Determine the [x, y] coordinate at the center of the cell enclosing the given text.  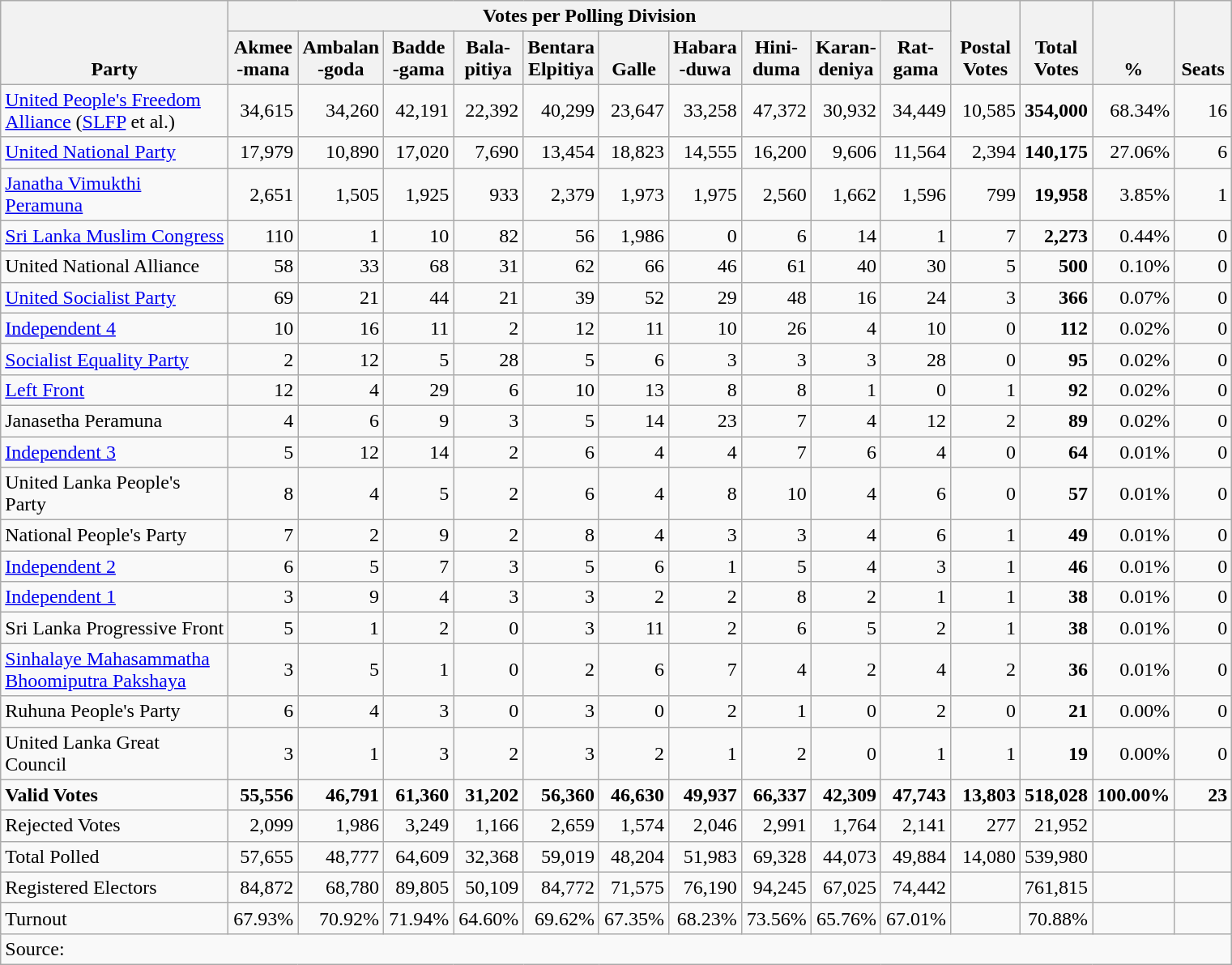
799 [985, 194]
Habara-duwa [706, 58]
354,000 [1056, 110]
Socialist Equality Party [115, 359]
PostalVotes [985, 42]
2,099 [263, 826]
United Lanka People's Party [115, 494]
1,662 [846, 194]
13,454 [561, 152]
United National Alliance [115, 267]
2,651 [263, 194]
34,260 [341, 110]
366 [1056, 297]
10,890 [341, 152]
66,337 [776, 795]
84,772 [561, 887]
40 [846, 267]
67.35% [633, 918]
89 [1056, 421]
74,442 [915, 887]
3,249 [419, 826]
761,815 [1056, 887]
67.93% [263, 918]
1,975 [706, 194]
2,560 [776, 194]
68 [419, 267]
71.94% [419, 918]
Registered Electors [115, 887]
76,190 [706, 887]
518,028 [1056, 795]
92 [1056, 390]
73.56% [776, 918]
2,046 [706, 826]
539,980 [1056, 856]
112 [1056, 328]
13 [633, 390]
34,615 [263, 110]
% [1134, 42]
Rejected Votes [115, 826]
Independent 1 [115, 597]
14,555 [706, 152]
66 [633, 267]
1,973 [633, 194]
57 [1056, 494]
69.62% [561, 918]
Sri Lanka Progressive Front [115, 628]
1,596 [915, 194]
51,983 [706, 856]
Party [115, 42]
Badde-gama [419, 58]
Janatha Vimukthi Peramuna [115, 194]
Ambalan-goda [341, 58]
42,191 [419, 110]
30 [915, 267]
Bala-pitiya [488, 58]
27.06% [1134, 152]
70.92% [341, 918]
Akmee-mana [263, 58]
55,556 [263, 795]
2,991 [776, 826]
82 [488, 236]
48,204 [633, 856]
11,564 [915, 152]
57,655 [263, 856]
23,647 [633, 110]
49 [1056, 536]
47,743 [915, 795]
Hini-duma [776, 58]
26 [776, 328]
Total Votes [1056, 42]
19,958 [1056, 194]
Seats [1204, 42]
49,884 [915, 856]
61 [776, 267]
BentaraElpitiya [561, 58]
Independent 2 [115, 566]
70.88% [1056, 918]
49,937 [706, 795]
40,299 [561, 110]
18,823 [633, 152]
2,394 [985, 152]
Independent 4 [115, 328]
62 [561, 267]
33,258 [706, 110]
7,690 [488, 152]
500 [1056, 267]
1,574 [633, 826]
48 [776, 297]
Turnout [115, 918]
Valid Votes [115, 795]
67,025 [846, 887]
Votes per Polling Division [590, 16]
United Lanka Great Council [115, 754]
95 [1056, 359]
68.34% [1134, 110]
71,575 [633, 887]
47,372 [776, 110]
52 [633, 297]
Left Front [115, 390]
140,175 [1056, 152]
46,791 [341, 795]
58 [263, 267]
44 [419, 297]
Sinhalaye Mahasammatha Bhoomiputra Pakshaya [115, 669]
64,609 [419, 856]
94,245 [776, 887]
46,630 [633, 795]
69,328 [776, 856]
2,141 [915, 826]
1,166 [488, 826]
42,309 [846, 795]
1,764 [846, 826]
56,360 [561, 795]
64 [1056, 451]
30,932 [846, 110]
17,020 [419, 152]
24 [915, 297]
2,379 [561, 194]
56 [561, 236]
61,360 [419, 795]
64.60% [488, 918]
Source: [616, 949]
2,659 [561, 826]
Sri Lanka Muslim Congress [115, 236]
0.44% [1134, 236]
50,109 [488, 887]
31 [488, 267]
22,392 [488, 110]
59,019 [561, 856]
United People's Freedom Alliance (SLFP et al.) [115, 110]
2,273 [1056, 236]
39 [561, 297]
89,805 [419, 887]
933 [488, 194]
Total Polled [115, 856]
48,777 [341, 856]
Ruhuna People's Party [115, 711]
Rat-gama [915, 58]
National People's Party [115, 536]
1,505 [341, 194]
1,925 [419, 194]
17,979 [263, 152]
Janasetha Peramuna [115, 421]
34,449 [915, 110]
10,585 [985, 110]
67.01% [915, 918]
33 [341, 267]
100.00% [1134, 795]
Galle [633, 58]
3.85% [1134, 194]
19 [1056, 754]
0.10% [1134, 267]
44,073 [846, 856]
68,780 [341, 887]
110 [263, 236]
0.07% [1134, 297]
United National Party [115, 152]
31,202 [488, 795]
Independent 3 [115, 451]
Karan-deniya [846, 58]
36 [1056, 669]
68.23% [706, 918]
277 [985, 826]
13,803 [985, 795]
32,368 [488, 856]
65.76% [846, 918]
14,080 [985, 856]
69 [263, 297]
21,952 [1056, 826]
84,872 [263, 887]
9,606 [846, 152]
16,200 [776, 152]
United Socialist Party [115, 297]
